From the cell containing the given text, extract its center point as [x, y] coordinate. 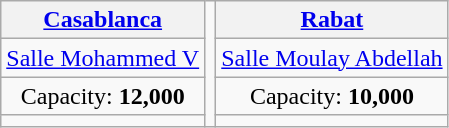
Salle Moulay Abdellah [332, 58]
Salle Mohammed V [103, 58]
Capacity: 12,000 [103, 96]
Casablanca [103, 20]
Rabat [332, 20]
Capacity: 10,000 [332, 96]
